Determine the [X, Y] coordinate at the center of the cell enclosing the given text.  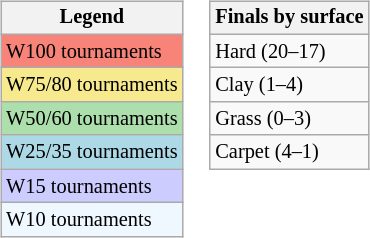
W15 tournaments [92, 186]
Grass (0–3) [289, 119]
W10 tournaments [92, 220]
W100 tournaments [92, 51]
Clay (1–4) [289, 85]
W75/80 tournaments [92, 85]
W25/35 tournaments [92, 152]
Legend [92, 18]
Finals by surface [289, 18]
W50/60 tournaments [92, 119]
Hard (20–17) [289, 51]
Carpet (4–1) [289, 152]
